Scan for the cell matching the given text and deliver its (X, Y) coordinate at center. 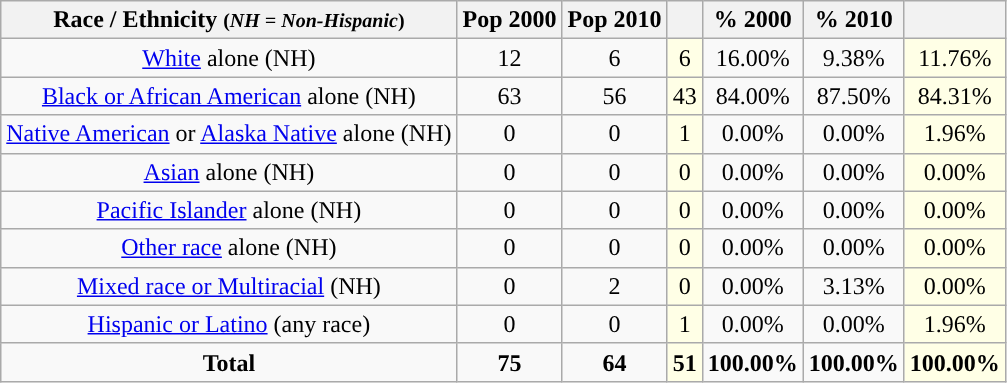
11.76% (954, 58)
87.50% (854, 96)
Native American or Alaska Native alone (NH) (229, 134)
% 2000 (752, 20)
% 2010 (854, 20)
12 (510, 58)
16.00% (752, 58)
Black or African American alone (NH) (229, 96)
63 (510, 96)
Pop 2010 (614, 20)
Race / Ethnicity (NH = Non-Hispanic) (229, 20)
84.00% (752, 96)
Pacific Islander alone (NH) (229, 210)
Mixed race or Multiracial (NH) (229, 286)
2 (614, 286)
Total (229, 362)
43 (684, 96)
White alone (NH) (229, 58)
9.38% (854, 58)
Other race alone (NH) (229, 248)
75 (510, 362)
Asian alone (NH) (229, 172)
56 (614, 96)
Hispanic or Latino (any race) (229, 324)
3.13% (854, 286)
84.31% (954, 96)
51 (684, 362)
Pop 2000 (510, 20)
64 (614, 362)
